Return (X, Y) of the center of cell containing provided text 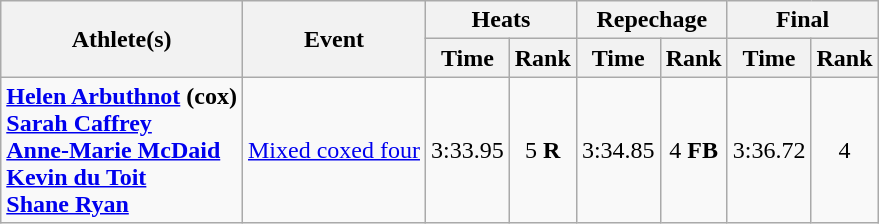
3:36.72 (769, 150)
Athlete(s) (122, 39)
Event (334, 39)
5 R (542, 150)
Repechage (652, 20)
Helen Arbuthnot (cox)Sarah CaffreyAnne-Marie McDaidKevin du ToitShane Ryan (122, 150)
Mixed coxed four (334, 150)
Heats (502, 20)
3:33.95 (468, 150)
3:34.85 (618, 150)
Final (802, 20)
4 FB (694, 150)
4 (844, 150)
